From the cell containing the given text, extract its center point as (X, Y) coordinate. 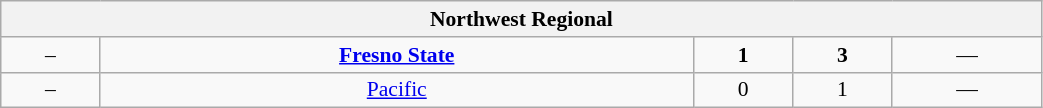
3 (842, 55)
0 (744, 90)
Fresno State (397, 55)
Pacific (397, 90)
Northwest Regional (522, 19)
